Scan for the cell matching the given text and deliver its [X, Y] coordinate at center. 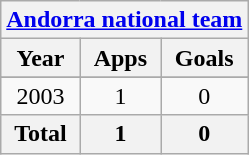
Goals [204, 58]
Year [40, 58]
Apps [120, 58]
Total [40, 134]
2003 [40, 96]
Andorra national team [124, 20]
